Pinpoint the cell where the given text exists, returning its [x, y] midpoint coordinate. 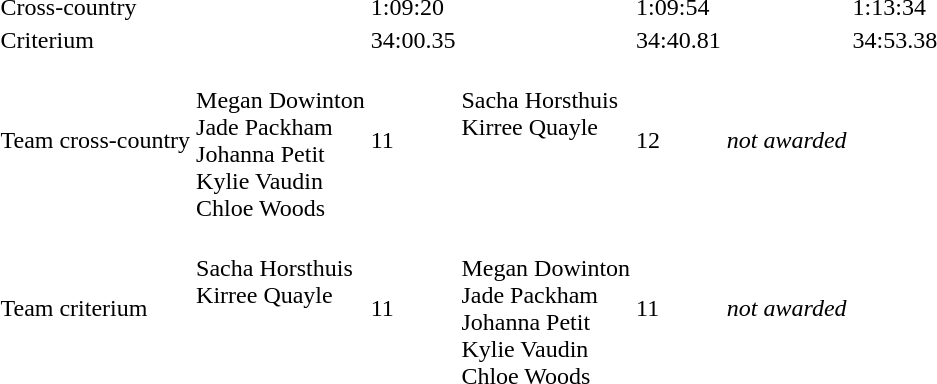
34:00.35 [413, 40]
not awarded [786, 140]
Megan DowintonJade PackhamJohanna PetitKylie VaudinChloe Woods [281, 140]
12 [679, 140]
11 [413, 140]
34:40.81 [679, 40]
Sacha Horsthuis Kirree Quayle [546, 140]
